Return the (x, y) coordinate for the center point of the cell that contains the specified text.  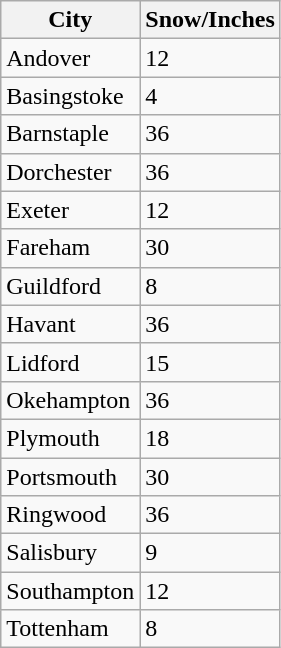
Basingstoke (70, 96)
18 (210, 438)
Barnstaple (70, 134)
Lidford (70, 362)
Exeter (70, 210)
Fareham (70, 248)
Portsmouth (70, 477)
Southampton (70, 591)
Okehampton (70, 400)
Plymouth (70, 438)
4 (210, 96)
Andover (70, 58)
Dorchester (70, 172)
Snow/Inches (210, 20)
Guildford (70, 286)
Tottenham (70, 629)
Salisbury (70, 553)
15 (210, 362)
9 (210, 553)
City (70, 20)
Havant (70, 324)
Ringwood (70, 515)
